Detect which cell encompasses the target text, then output its [X, Y] center coordinate. 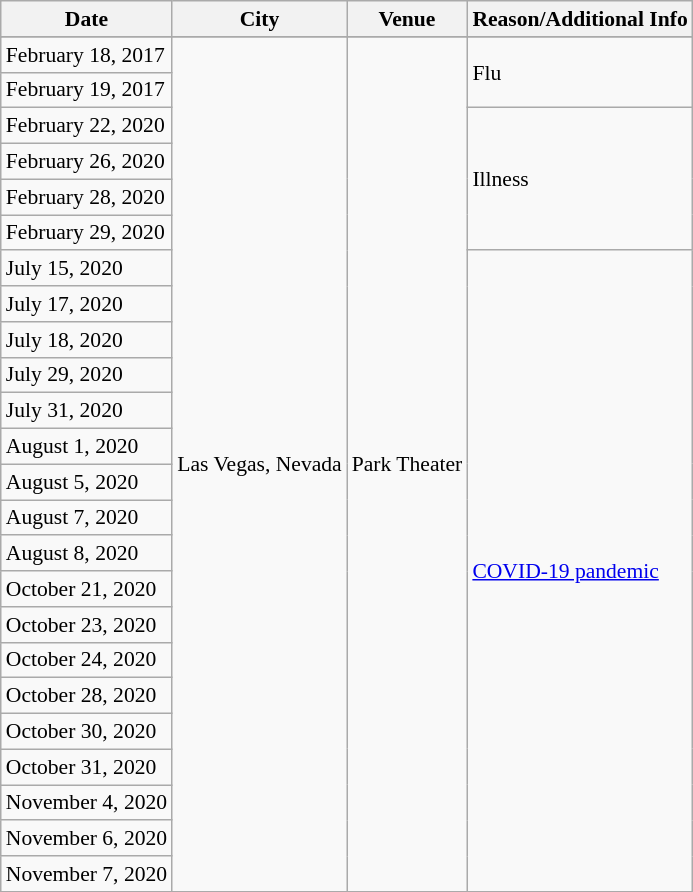
Reason/Additional Info [580, 19]
February 26, 2020 [86, 162]
October 28, 2020 [86, 696]
November 7, 2020 [86, 874]
February 18, 2017 [86, 55]
October 31, 2020 [86, 767]
July 18, 2020 [86, 340]
Date [86, 19]
July 15, 2020 [86, 269]
August 8, 2020 [86, 554]
February 22, 2020 [86, 126]
City [260, 19]
Venue [408, 19]
August 1, 2020 [86, 447]
July 29, 2020 [86, 375]
COVID-19 pandemic [580, 572]
October 30, 2020 [86, 732]
November 4, 2020 [86, 803]
October 24, 2020 [86, 660]
Illness [580, 179]
October 23, 2020 [86, 625]
Las Vegas, Nevada [260, 464]
February 19, 2017 [86, 90]
October 21, 2020 [86, 589]
Park Theater [408, 464]
February 29, 2020 [86, 233]
Flu [580, 72]
July 31, 2020 [86, 411]
November 6, 2020 [86, 839]
July 17, 2020 [86, 304]
August 5, 2020 [86, 482]
August 7, 2020 [86, 518]
February 28, 2020 [86, 197]
